Find where the given text appears and provide that cell's center as (x, y) coordinate. 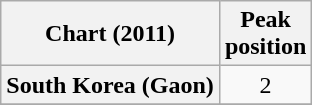
2 (265, 85)
South Korea (Gaon) (110, 85)
Chart (2011) (110, 34)
Peakposition (265, 34)
